Return (x, y) of the center of cell containing provided text 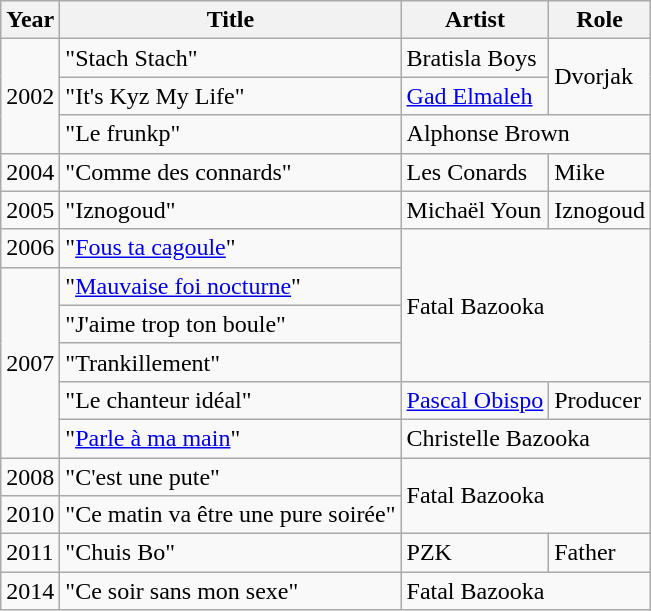
"Ce matin va être une pure soirée" (230, 515)
"Comme des connards" (230, 172)
PZK (475, 553)
Father (600, 553)
Title (230, 20)
Alphonse Brown (526, 134)
"Iznogoud" (230, 210)
2006 (30, 248)
2002 (30, 96)
2011 (30, 553)
Dvorjak (600, 77)
"Mauvaise foi nocturne" (230, 286)
Michaël Youn (475, 210)
"Le chanteur idéal" (230, 400)
Iznogoud (600, 210)
Pascal Obispo (475, 400)
2007 (30, 362)
"Fous ta cagoule" (230, 248)
"Ce soir sans mon sexe" (230, 591)
2008 (30, 477)
"Stach Stach" (230, 58)
"It's Kyz My Life" (230, 96)
2014 (30, 591)
Mike (600, 172)
"J'aime trop ton boule" (230, 324)
"Trankillement" (230, 362)
Christelle Bazooka (526, 438)
Year (30, 20)
Role (600, 20)
"C'est une pute" (230, 477)
"Le frunkp" (230, 134)
Artist (475, 20)
"Parle à ma main" (230, 438)
2004 (30, 172)
Producer (600, 400)
Les Conards (475, 172)
Gad Elmaleh (475, 96)
Bratisla Boys (475, 58)
2005 (30, 210)
2010 (30, 515)
"Chuis Bo" (230, 553)
